Provide the (x, y) coordinate of the cell's center where the given text is located.  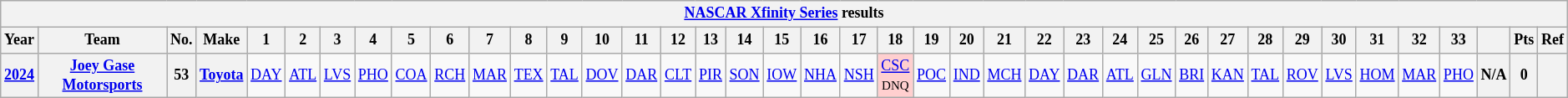
9 (564, 40)
NASCAR Xfinity Series results (784, 13)
HOM (1378, 75)
N/A (1494, 75)
2024 (20, 75)
CLT (678, 75)
22 (1044, 40)
24 (1120, 40)
KAN (1228, 75)
12 (678, 40)
GLN (1156, 75)
TEX (529, 75)
17 (858, 40)
5 (411, 40)
25 (1156, 40)
PIR (711, 75)
18 (895, 40)
32 (1419, 40)
2 (303, 40)
Make (222, 40)
30 (1339, 40)
6 (450, 40)
29 (1302, 40)
31 (1378, 40)
28 (1265, 40)
POC (932, 75)
20 (967, 40)
Pts (1525, 40)
1 (266, 40)
16 (821, 40)
26 (1192, 40)
Year (20, 40)
0 (1525, 75)
MCH (1004, 75)
4 (374, 40)
IOW (781, 75)
8 (529, 40)
7 (490, 40)
SON (745, 75)
Ref (1553, 40)
ROV (1302, 75)
13 (711, 40)
14 (745, 40)
Team (102, 40)
RCH (450, 75)
11 (641, 40)
15 (781, 40)
Toyota (222, 75)
27 (1228, 40)
33 (1459, 40)
CSCDNQ (895, 75)
53 (182, 75)
23 (1084, 40)
BRI (1192, 75)
COA (411, 75)
3 (337, 40)
No. (182, 40)
10 (602, 40)
IND (967, 75)
DOV (602, 75)
21 (1004, 40)
NHA (821, 75)
NSH (858, 75)
19 (932, 40)
Joey Gase Motorsports (102, 75)
